Search for the cell housing the specified text and yield its (X, Y) center coordinate. 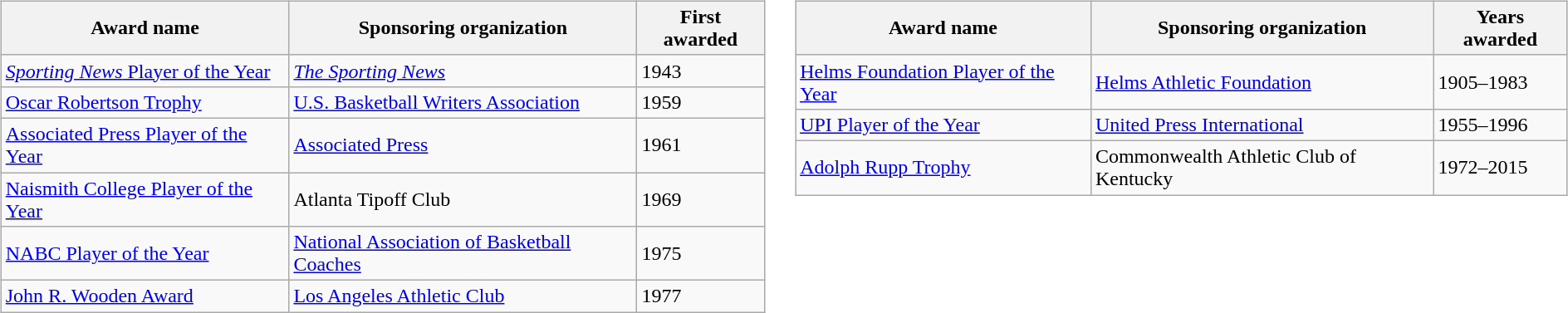
1975 (701, 254)
Helms Foundation Player of the Year (943, 81)
Helms Athletic Foundation (1262, 81)
1959 (701, 102)
Naismith College Player of the Year (145, 199)
Adolph Rupp Trophy (943, 168)
National Association of Basketball Coaches (463, 254)
Oscar Robertson Trophy (145, 102)
Commonwealth Athletic Club of Kentucky (1262, 168)
NABC Player of the Year (145, 254)
1905–1983 (1500, 81)
Associated Press (463, 144)
The Sporting News (463, 71)
1961 (701, 144)
United Press International (1262, 125)
1972–2015 (1500, 168)
Sporting News Player of the Year (145, 71)
UPI Player of the Year (943, 125)
1977 (701, 296)
Los Angeles Athletic Club (463, 296)
1943 (701, 71)
First awarded (701, 28)
Atlanta Tipoff Club (463, 199)
Associated Press Player of the Year (145, 144)
1955–1996 (1500, 125)
Years awarded (1500, 28)
1969 (701, 199)
U.S. Basketball Writers Association (463, 102)
John R. Wooden Award (145, 296)
